Return (X, Y) of the center of cell containing provided text 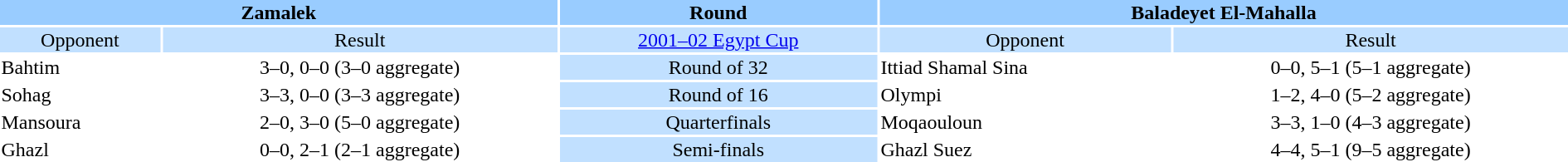
3–3, 0–0 (3–3 aggregate) (360, 95)
2001–02 Egypt Cup (718, 40)
Zamalek (279, 12)
Olympi (1025, 95)
Baladeyet El-Mahalla (1224, 12)
Moqaouloun (1025, 122)
Semi-finals (718, 150)
Bahtim (80, 67)
Round (718, 12)
2–0, 3–0 (5–0 aggregate) (360, 122)
0–0, 5–1 (5–1 aggregate) (1371, 67)
1–2, 4–0 (5–2 aggregate) (1371, 95)
Ghazl (80, 150)
3–0, 0–0 (3–0 aggregate) (360, 67)
Sohag (80, 95)
Round of 16 (718, 95)
0–0, 2–1 (2–1 aggregate) (360, 150)
Mansoura (80, 122)
Round of 32 (718, 67)
Ittiad Shamal Sina (1025, 67)
4–4, 5–1 (9–5 aggregate) (1371, 150)
Quarterfinals (718, 122)
Ghazl Suez (1025, 150)
3–3, 1–0 (4–3 aggregate) (1371, 122)
